Return (x, y) of the center of cell containing provided text 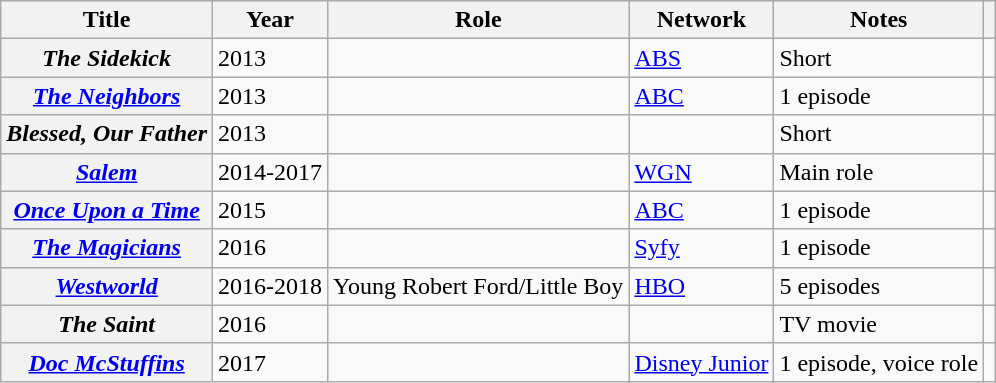
Blessed, Our Father (107, 134)
Westworld (107, 286)
2016-2018 (270, 286)
2015 (270, 210)
2014-2017 (270, 172)
Role (478, 20)
TV movie (879, 324)
1 episode, voice role (879, 362)
Main role (879, 172)
The Neighbors (107, 96)
Young Robert Ford/Little Boy (478, 286)
ABS (702, 58)
Syfy (702, 248)
WGN (702, 172)
Notes (879, 20)
The Sidekick (107, 58)
The Magicians (107, 248)
Once Upon a Time (107, 210)
5 episodes (879, 286)
2017 (270, 362)
Salem (107, 172)
Title (107, 20)
HBO (702, 286)
Year (270, 20)
Network (702, 20)
The Saint (107, 324)
Doc McStuffins (107, 362)
Disney Junior (702, 362)
